Return (x, y) of the center of cell containing provided text 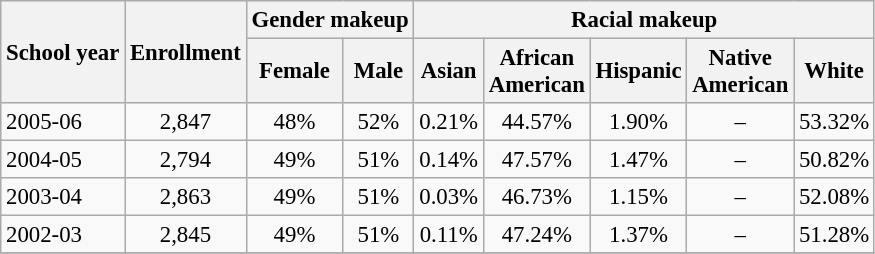
Racial makeup (644, 20)
2004-05 (63, 160)
52.08% (834, 197)
Gender makeup (330, 20)
47.57% (536, 160)
African American (536, 72)
Asian (448, 72)
0.11% (448, 235)
Enrollment (186, 52)
2002-03 (63, 235)
0.14% (448, 160)
2005-06 (63, 122)
53.32% (834, 122)
Male (378, 72)
52% (378, 122)
Female (294, 72)
48% (294, 122)
2,845 (186, 235)
2003-04 (63, 197)
46.73% (536, 197)
1.15% (638, 197)
0.03% (448, 197)
0.21% (448, 122)
2,794 (186, 160)
School year (63, 52)
1.47% (638, 160)
1.37% (638, 235)
1.90% (638, 122)
Hispanic (638, 72)
Native American (740, 72)
2,847 (186, 122)
44.57% (536, 122)
White (834, 72)
47.24% (536, 235)
2,863 (186, 197)
50.82% (834, 160)
51.28% (834, 235)
